From the cell containing the given text, extract its center point as (X, Y) coordinate. 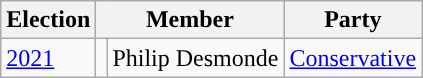
Conservative (353, 58)
Party (353, 20)
2021 (48, 58)
Member (190, 20)
Philip Desmonde (196, 58)
Election (48, 20)
